Detect which cell encompasses the target text, then output its [X, Y] center coordinate. 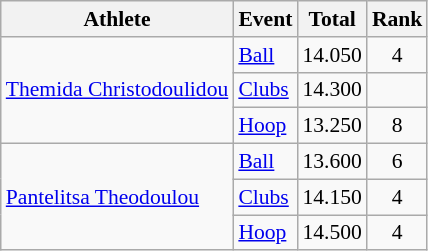
Athlete [118, 19]
14.050 [332, 55]
Rank [398, 19]
13.250 [332, 126]
Pantelitsa Theodoulou [118, 198]
13.600 [332, 162]
Event [265, 19]
6 [398, 162]
14.300 [332, 90]
Total [332, 19]
Themida Christodoulidou [118, 90]
14.150 [332, 197]
14.500 [332, 233]
8 [398, 126]
